Scan for the cell matching the given text and deliver its (x, y) coordinate at center. 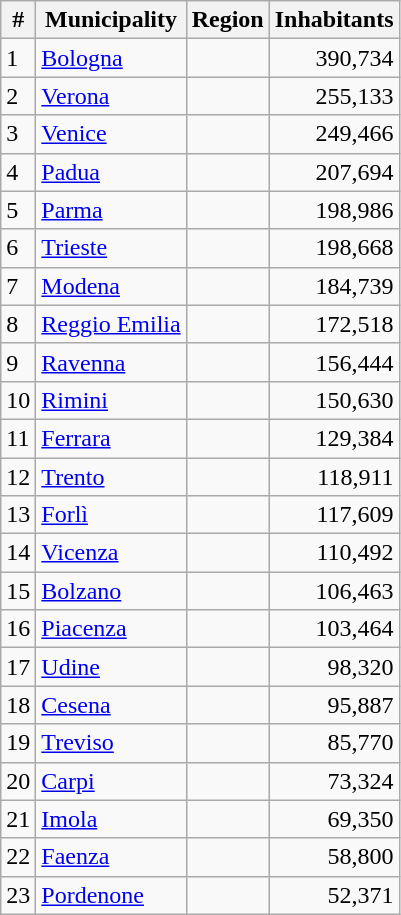
95,887 (334, 705)
Treviso (111, 743)
Pordenone (111, 895)
85,770 (334, 743)
Municipality (111, 20)
9 (18, 362)
7 (18, 286)
1 (18, 58)
184,739 (334, 286)
Trieste (111, 248)
Piacenza (111, 629)
16 (18, 629)
150,630 (334, 400)
Inhabitants (334, 20)
172,518 (334, 324)
52,371 (334, 895)
Carpi (111, 781)
Modena (111, 286)
19 (18, 743)
118,911 (334, 477)
13 (18, 515)
Trento (111, 477)
Verona (111, 96)
14 (18, 553)
103,464 (334, 629)
Imola (111, 819)
207,694 (334, 172)
17 (18, 667)
Rimini (111, 400)
12 (18, 477)
Padua (111, 172)
Vicenza (111, 553)
110,492 (334, 553)
10 (18, 400)
20 (18, 781)
8 (18, 324)
23 (18, 895)
Cesena (111, 705)
5 (18, 210)
129,384 (334, 438)
4 (18, 172)
Forlì (111, 515)
22 (18, 857)
Udine (111, 667)
98,320 (334, 667)
69,350 (334, 819)
6 (18, 248)
198,668 (334, 248)
15 (18, 591)
73,324 (334, 781)
Parma (111, 210)
58,800 (334, 857)
Reggio Emilia (111, 324)
Faenza (111, 857)
255,133 (334, 96)
11 (18, 438)
21 (18, 819)
2 (18, 96)
117,609 (334, 515)
Ferrara (111, 438)
198,986 (334, 210)
Bolzano (111, 591)
390,734 (334, 58)
Bologna (111, 58)
Ravenna (111, 362)
Venice (111, 134)
Region (228, 20)
3 (18, 134)
106,463 (334, 591)
156,444 (334, 362)
18 (18, 705)
# (18, 20)
249,466 (334, 134)
